Provide the [x, y] coordinate of the cell's center where the given text is located.  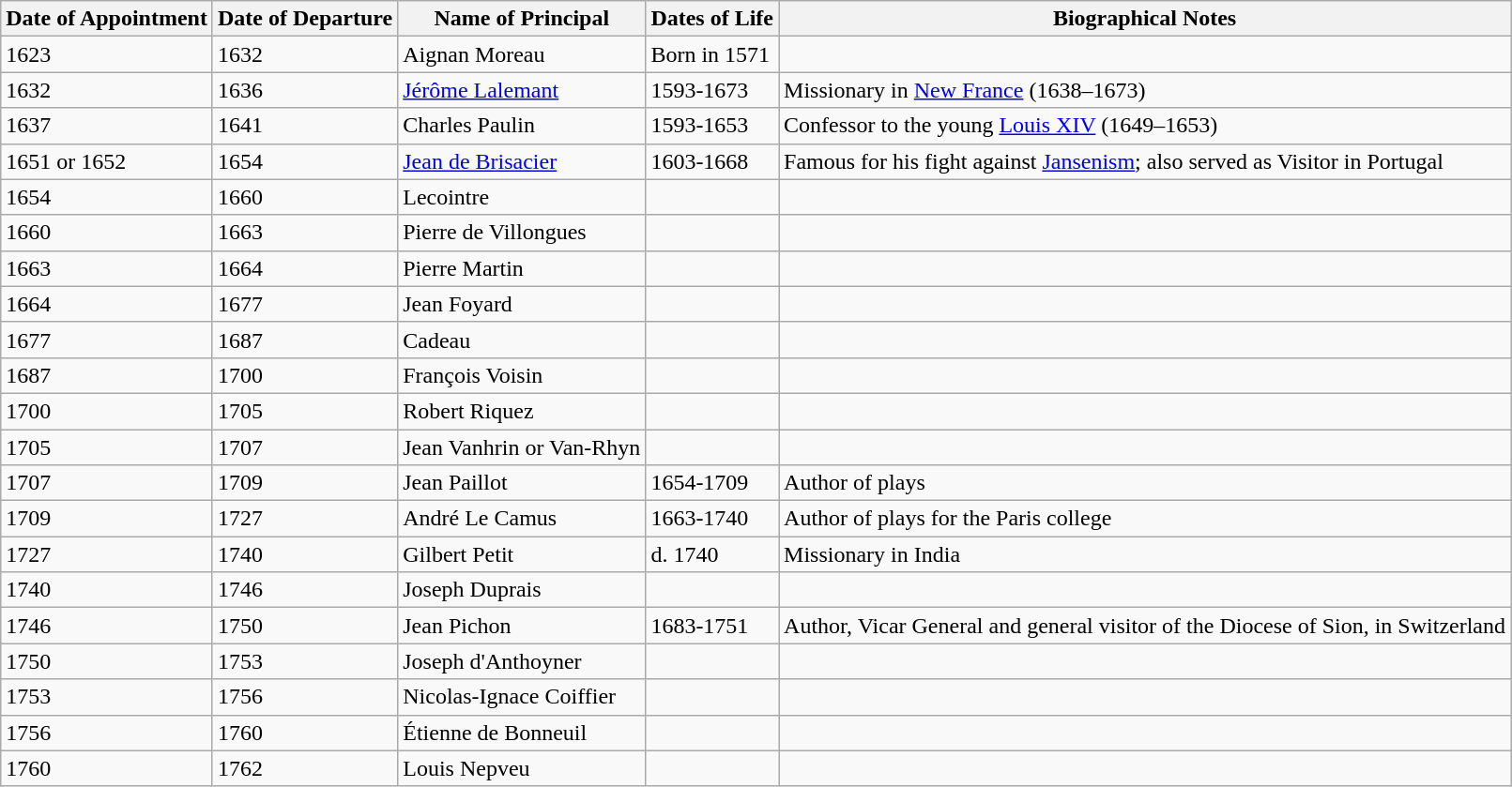
d. 1740 [712, 554]
Missionary in New France (1638–1673) [1145, 90]
Jean de Brisacier [522, 161]
Famous for his fight against Jansenism; also served as Visitor in Portugal [1145, 161]
Jean Foyard [522, 304]
Name of Principal [522, 19]
Jean Paillot [522, 483]
Charles Paulin [522, 126]
1641 [304, 126]
Confessor to the young Louis XIV (1649–1653) [1145, 126]
1683-1751 [712, 626]
1654-1709 [712, 483]
Date of Departure [304, 19]
1637 [107, 126]
Dates of Life [712, 19]
Aignan Moreau [522, 54]
Date of Appointment [107, 19]
André Le Camus [522, 519]
Louis Nepveu [522, 768]
Joseph Duprais [522, 590]
Missionary in India [1145, 554]
1603-1668 [712, 161]
Cadeau [522, 340]
Jean Pichon [522, 626]
1593-1673 [712, 90]
1663-1740 [712, 519]
Lecointre [522, 197]
Author of plays for the Paris college [1145, 519]
1593-1653 [712, 126]
Author of plays [1145, 483]
1651 or 1652 [107, 161]
1623 [107, 54]
Born in 1571 [712, 54]
Biographical Notes [1145, 19]
Jérôme Lalemant [522, 90]
1762 [304, 768]
Jean Vanhrin or Van-Rhyn [522, 447]
Gilbert Petit [522, 554]
Nicolas-Ignace Coiffier [522, 697]
Pierre de Villongues [522, 233]
Robert Riquez [522, 411]
1636 [304, 90]
Author, Vicar General and general visitor of the Diocese of Sion, in Switzerland [1145, 626]
Pierre Martin [522, 268]
Étienne de Bonneuil [522, 733]
Joseph d'Anthoyner [522, 661]
François Voisin [522, 375]
